From the cell containing the given text, extract its center point as (x, y) coordinate. 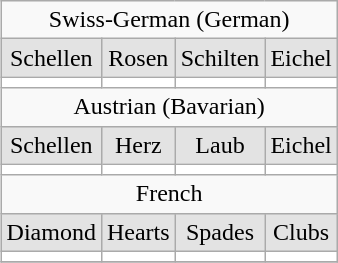
Diamond (51, 232)
Herz (138, 145)
Laub (220, 145)
Spades (220, 232)
Schilten (220, 58)
Swiss-German (German) (169, 20)
Rosen (138, 58)
French (169, 194)
Clubs (301, 232)
Hearts (138, 232)
Austrian (Bavarian) (169, 107)
